From the cell containing the given text, extract its center point as (x, y) coordinate. 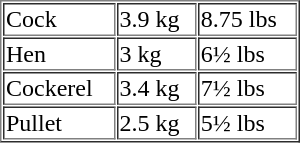
Hen (59, 54)
3.9 kg (157, 20)
3.4 kg (157, 88)
8.75 lbs (248, 20)
7½ lbs (248, 88)
6½ lbs (248, 54)
2.5 kg (157, 122)
5½ lbs (248, 122)
Cockerel (59, 88)
Pullet (59, 122)
Cock (59, 20)
3 kg (157, 54)
